Search for the cell housing the specified text and yield its (X, Y) center coordinate. 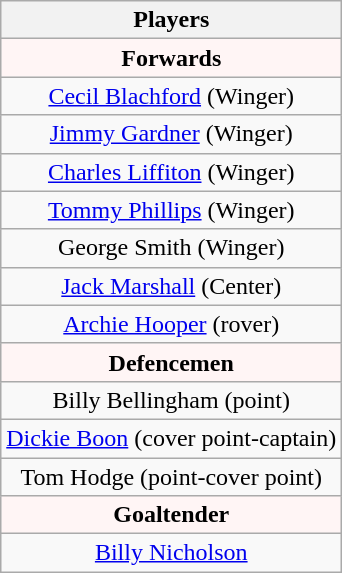
Billy Nicholson (172, 553)
Defencemen (172, 362)
Dickie Boon (cover point-captain) (172, 438)
Billy Bellingham (point) (172, 400)
Jimmy Gardner (Winger) (172, 134)
Cecil Blachford (Winger) (172, 96)
George Smith (Winger) (172, 248)
Charles Liffiton (Winger) (172, 172)
Tom Hodge (point-cover point) (172, 477)
Archie Hooper (rover) (172, 324)
Goaltender (172, 515)
Jack Marshall (Center) (172, 286)
Players (172, 20)
Forwards (172, 58)
Tommy Phillips (Winger) (172, 210)
